Return (x, y) of the center of cell containing provided text 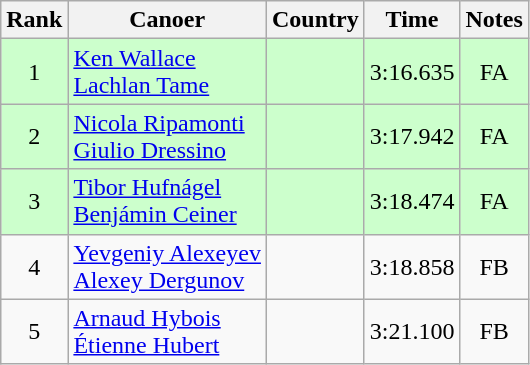
3 (34, 202)
3:18.858 (412, 266)
Country (315, 20)
Nicola RipamontiGiulio Dressino (168, 136)
3:16.635 (412, 72)
Ken WallaceLachlan Tame (168, 72)
3:21.100 (412, 332)
Tibor HufnágelBenjámin Ceiner (168, 202)
4 (34, 266)
1 (34, 72)
Canoer (168, 20)
5 (34, 332)
Arnaud HyboisÉtienne Hubert (168, 332)
3:17.942 (412, 136)
3:18.474 (412, 202)
Rank (34, 20)
Yevgeniy AlexeyevAlexey Dergunov (168, 266)
Notes (494, 20)
Time (412, 20)
2 (34, 136)
